Scan for the cell matching the given text and deliver its [X, Y] coordinate at center. 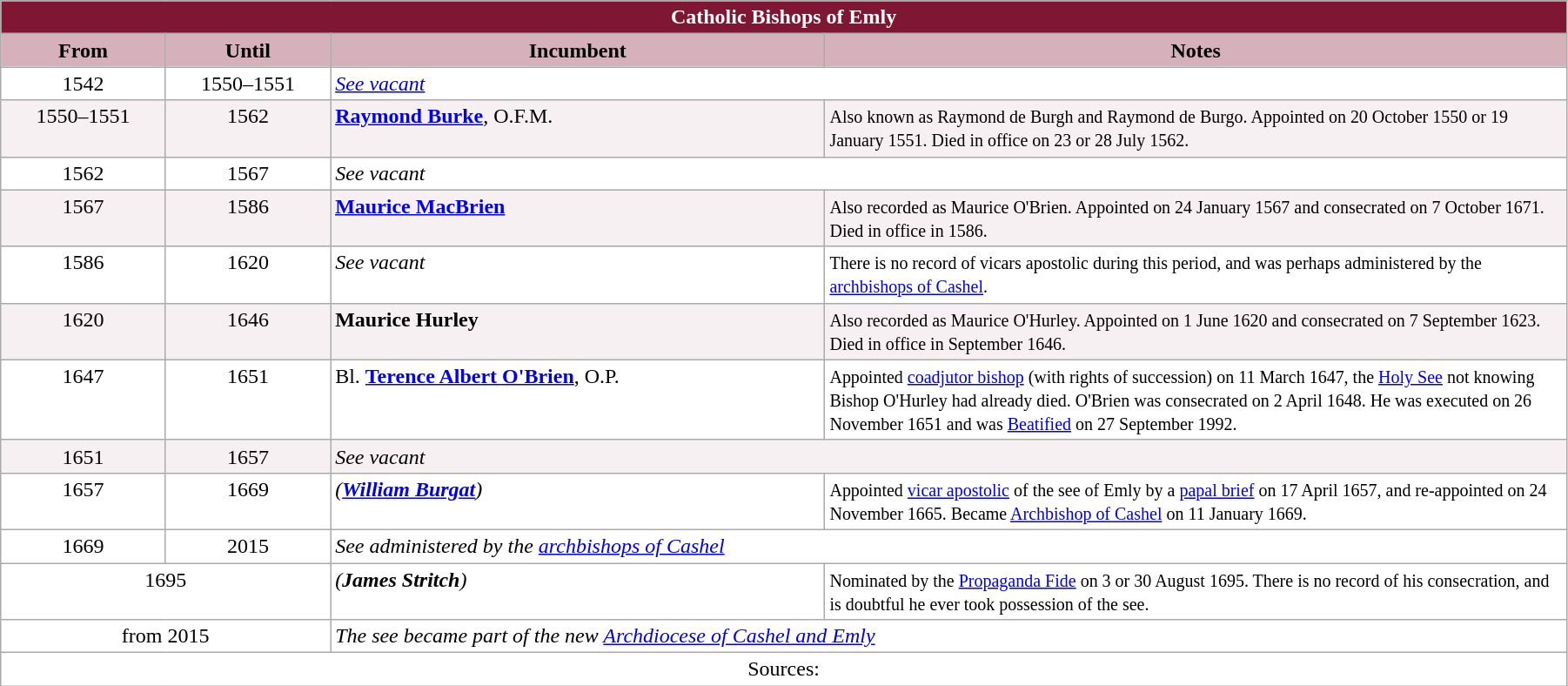
1647 [84, 400]
Notes [1196, 50]
Until [247, 50]
1646 [247, 331]
Bl. Terence Albert O'Brien, O.P. [578, 400]
See administered by the archbishops of Cashel [948, 546]
From [84, 50]
Maurice Hurley [578, 331]
(William Burgat) [578, 501]
Sources: [784, 669]
from 2015 [165, 636]
Nominated by the Propaganda Fide on 3 or 30 August 1695. There is no record of his consecration, and is doubtful he ever took possession of the see. [1196, 590]
Raymond Burke, O.F.M. [578, 129]
2015 [247, 546]
1542 [84, 84]
Also known as Raymond de Burgh and Raymond de Burgo. Appointed on 20 October 1550 or 19 January 1551. Died in office on 23 or 28 July 1562. [1196, 129]
Maurice MacBrien [578, 218]
The see became part of the new Archdiocese of Cashel and Emly [948, 636]
1695 [165, 590]
Also recorded as Maurice O'Brien. Appointed on 24 January 1567 and consecrated on 7 October 1671. Died in office in 1586. [1196, 218]
Also recorded as Maurice O'Hurley. Appointed on 1 June 1620 and consecrated on 7 September 1623. Died in office in September 1646. [1196, 331]
(James Stritch) [578, 590]
Catholic Bishops of Emly [784, 17]
There is no record of vicars apostolic during this period, and was perhaps administered by the archbishops of Cashel. [1196, 275]
Incumbent [578, 50]
